Find where the given text appears and provide that cell's center as (X, Y) coordinate. 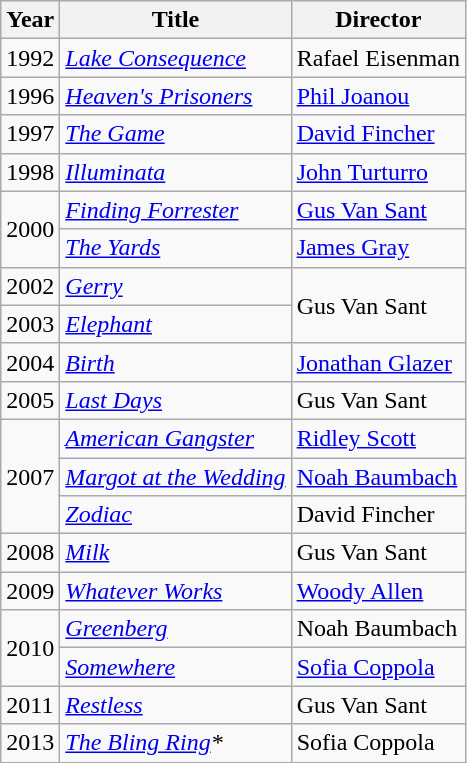
2013 (30, 743)
The Yards (176, 248)
1998 (30, 172)
American Gangster (176, 438)
Year (30, 20)
Heaven's Prisoners (176, 96)
2007 (30, 476)
2009 (30, 591)
The Game (176, 134)
Lake Consequence (176, 58)
Elephant (176, 324)
Last Days (176, 400)
John Turturro (378, 172)
Whatever Works (176, 591)
2011 (30, 705)
The Bling Ring* (176, 743)
Jonathan Glazer (378, 362)
Restless (176, 705)
Zodiac (176, 515)
Greenberg (176, 629)
Gerry (176, 286)
2004 (30, 362)
2002 (30, 286)
2008 (30, 553)
2010 (30, 648)
Finding Forrester (176, 210)
1997 (30, 134)
1992 (30, 58)
Milk (176, 553)
Title (176, 20)
Somewhere (176, 667)
Rafael Eisenman (378, 58)
2003 (30, 324)
Ridley Scott (378, 438)
1996 (30, 96)
2000 (30, 229)
Birth (176, 362)
Phil Joanou (378, 96)
2005 (30, 400)
Woody Allen (378, 591)
Director (378, 20)
James Gray (378, 248)
Margot at the Wedding (176, 477)
Illuminata (176, 172)
